Extract the [x, y] coordinate from the center of the cell holding the provided text.  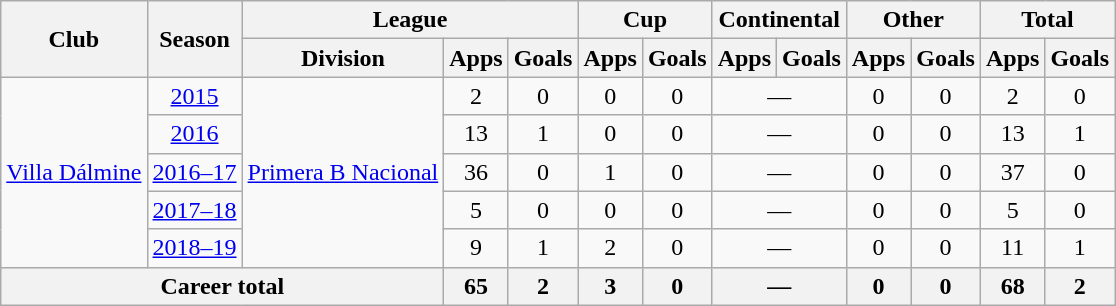
2016–17 [194, 172]
Total [1047, 20]
9 [476, 248]
Primera B Nacional [343, 172]
Division [343, 58]
65 [476, 286]
Season [194, 39]
11 [1012, 248]
Villa Dálmine [74, 172]
68 [1012, 286]
2017–18 [194, 210]
Other [913, 20]
2015 [194, 96]
Cup [645, 20]
Club [74, 39]
37 [1012, 172]
2018–19 [194, 248]
Continental [779, 20]
3 [610, 286]
League [410, 20]
Career total [222, 286]
2016 [194, 134]
36 [476, 172]
